Locate the cell with the specified text and output its (x, y) center coordinate. 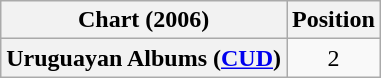
Position (334, 20)
Uruguayan Albums (CUD) (144, 58)
2 (334, 58)
Chart (2006) (144, 20)
